For the text-containing cell, return its midpoint in (x, y) coordinate format. 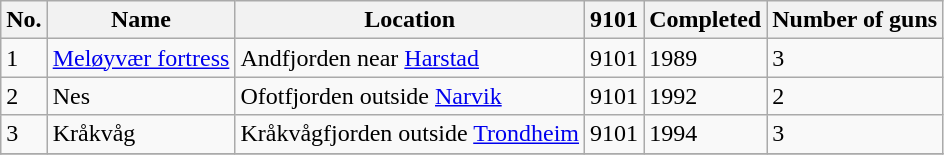
Location (410, 20)
Meløyvær fortress (141, 58)
1989 (706, 58)
Name (141, 20)
Andfjorden near Harstad (410, 58)
Kråkvågfjorden outside Trondheim (410, 134)
No. (24, 20)
Kråkvåg (141, 134)
1 (24, 58)
Nes (141, 96)
Completed (706, 20)
Number of guns (855, 20)
1992 (706, 96)
1994 (706, 134)
Ofotfjorden outside Narvik (410, 96)
